Provide the (X, Y) coordinate of the cell's center where the given text is located.  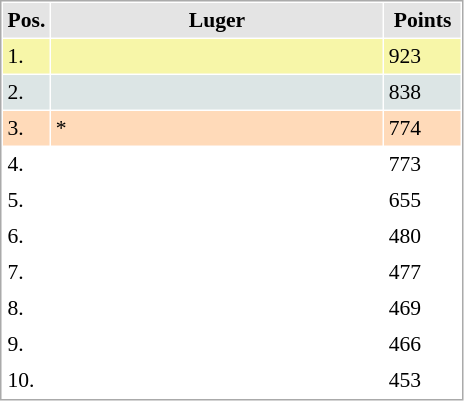
1. (26, 56)
9. (26, 344)
4. (26, 164)
774 (422, 128)
3. (26, 128)
5. (26, 200)
469 (422, 308)
6. (26, 236)
480 (422, 236)
* (217, 128)
923 (422, 56)
Luger (217, 20)
477 (422, 272)
2. (26, 92)
838 (422, 92)
7. (26, 272)
Points (422, 20)
453 (422, 380)
Pos. (26, 20)
773 (422, 164)
466 (422, 344)
10. (26, 380)
655 (422, 200)
8. (26, 308)
